Return the (X, Y) coordinate for the center point of the cell that contains the specified text.  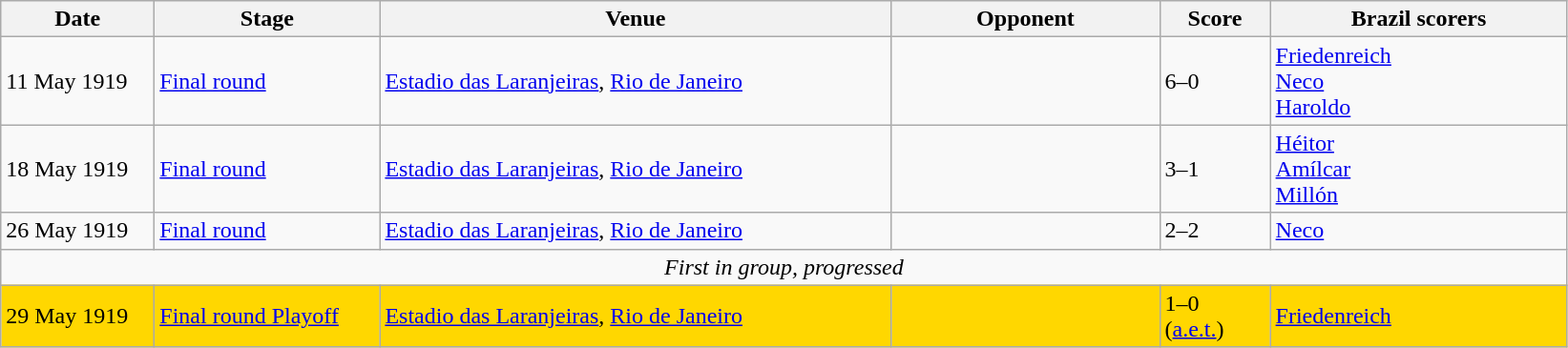
3–1 (1215, 169)
Héitor Amílcar Millón (1418, 169)
Date (78, 19)
11 May 1919 (78, 81)
Final round Playoff (267, 317)
1–0 (a.e.t.) (1215, 317)
Score (1215, 19)
26 May 1919 (78, 231)
Venue (636, 19)
First in group, progressed (784, 267)
Friedenreich (1418, 317)
6–0 (1215, 81)
18 May 1919 (78, 169)
Brazil scorers (1418, 19)
Neco (1418, 231)
29 May 1919 (78, 317)
Opponent (1025, 19)
Stage (267, 19)
2–2 (1215, 231)
Friedenreich Neco Haroldo (1418, 81)
